Return [X, Y] of the center of cell containing provided text 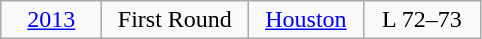
L 72–73 [422, 20]
First Round [175, 20]
Houston [306, 20]
2013 [52, 20]
